Identify which cell holds the provided text, then report its [x, y] central coordinate. 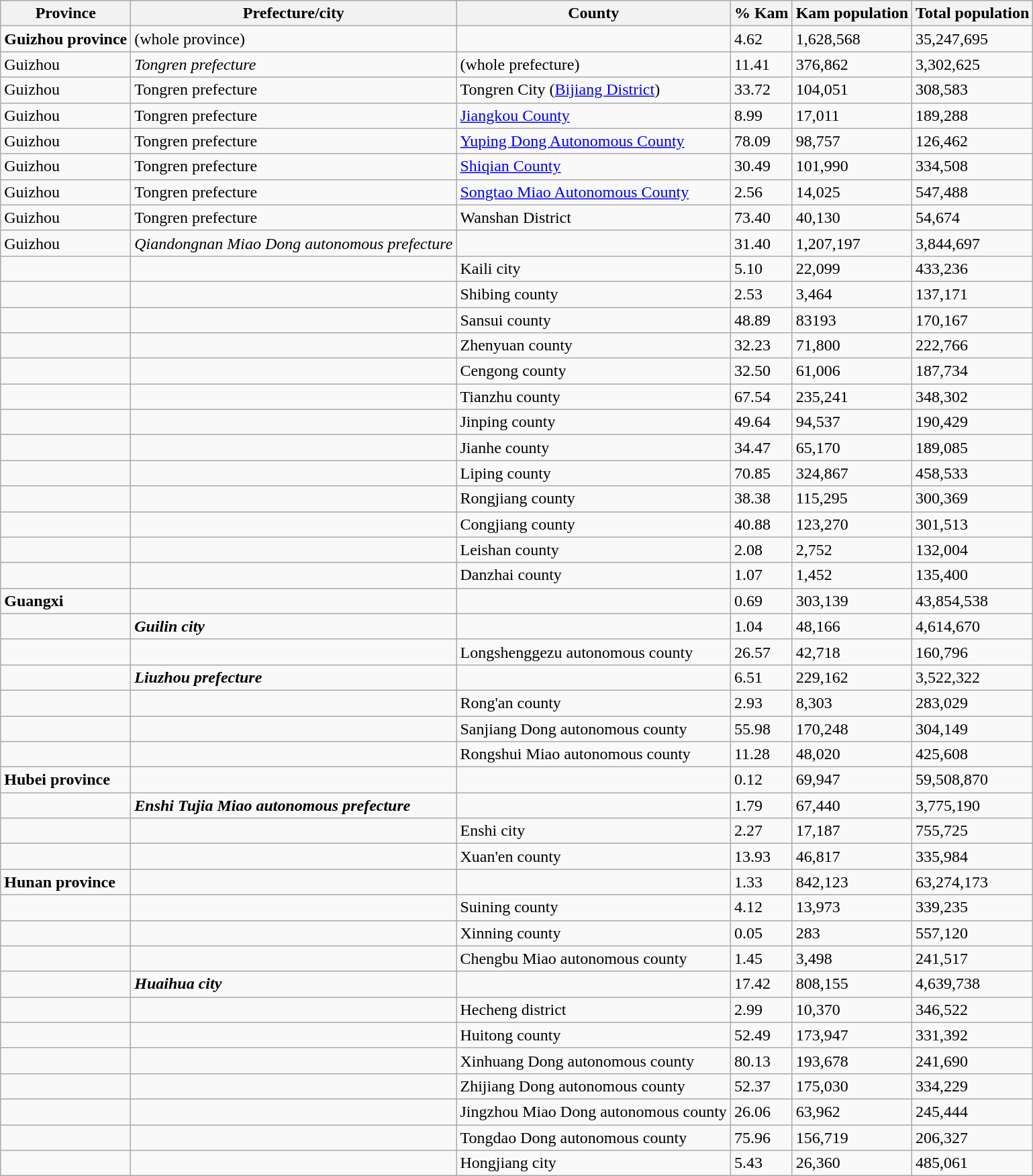
55.98 [761, 728]
30.49 [761, 166]
52.49 [761, 1035]
2.99 [761, 1010]
115,295 [852, 499]
Suining county [593, 908]
Jianhe county [593, 448]
Yuping Dong Autonomous County [593, 141]
3,775,190 [973, 805]
123,270 [852, 524]
Guilin city [294, 626]
137,171 [973, 294]
Rongjiang county [593, 499]
40.88 [761, 524]
6.51 [761, 677]
67,440 [852, 805]
Kam population [852, 13]
70.85 [761, 473]
65,170 [852, 448]
Danzhai county [593, 575]
Prefecture/city [294, 13]
67.54 [761, 397]
170,248 [852, 728]
126,462 [973, 141]
0.05 [761, 933]
94,537 [852, 422]
547,488 [973, 192]
14,025 [852, 192]
1,628,568 [852, 39]
4,639,738 [973, 984]
Cengong county [593, 371]
Shiqian County [593, 166]
Sanjiang Dong autonomous county [593, 728]
1.79 [761, 805]
324,867 [852, 473]
334,508 [973, 166]
300,369 [973, 499]
458,533 [973, 473]
160,796 [973, 652]
2,752 [852, 550]
1.33 [761, 882]
52.37 [761, 1086]
135,400 [973, 575]
40,130 [852, 217]
241,690 [973, 1061]
Xinhuang Dong autonomous county [593, 1061]
17,011 [852, 115]
63,962 [852, 1112]
Hubei province [66, 780]
22,099 [852, 268]
13,973 [852, 908]
339,235 [973, 908]
Jinping county [593, 422]
83193 [852, 320]
48.89 [761, 320]
County [593, 13]
485,061 [973, 1163]
229,162 [852, 677]
1.45 [761, 959]
17,187 [852, 831]
49.64 [761, 422]
170,167 [973, 320]
Xuan'en county [593, 856]
98,757 [852, 141]
Tongren City (Bijiang District) [593, 90]
3,844,697 [973, 243]
33.72 [761, 90]
173,947 [852, 1035]
433,236 [973, 268]
425,608 [973, 754]
283,029 [973, 703]
(whole province) [294, 39]
31.40 [761, 243]
Zhijiang Dong autonomous county [593, 1086]
1,452 [852, 575]
334,229 [973, 1086]
Zhenyuan county [593, 346]
348,302 [973, 397]
34.47 [761, 448]
132,004 [973, 550]
3,522,322 [973, 677]
Shibing county [593, 294]
Rong'an county [593, 703]
0.69 [761, 601]
Wanshan District [593, 217]
Huaihua city [294, 984]
Guangxi [66, 601]
11.41 [761, 64]
5.10 [761, 268]
0.12 [761, 780]
26.57 [761, 652]
Huitong county [593, 1035]
Total population [973, 13]
35,247,695 [973, 39]
48,166 [852, 626]
3,302,625 [973, 64]
755,725 [973, 831]
26.06 [761, 1112]
1.04 [761, 626]
Chengbu Miao autonomous county [593, 959]
78.09 [761, 141]
Jingzhou Miao Dong autonomous county [593, 1112]
10,370 [852, 1010]
Leishan county [593, 550]
5.43 [761, 1163]
3,464 [852, 294]
8.99 [761, 115]
48,020 [852, 754]
Sansui county [593, 320]
376,862 [852, 64]
54,674 [973, 217]
193,678 [852, 1061]
Congjiang county [593, 524]
Jiangkou County [593, 115]
189,288 [973, 115]
73.40 [761, 217]
8,303 [852, 703]
Hongjiang city [593, 1163]
26,360 [852, 1163]
Rongshui Miao autonomous county [593, 754]
206,327 [973, 1138]
80.13 [761, 1061]
304,149 [973, 728]
59,508,870 [973, 780]
32.23 [761, 346]
283 [852, 933]
557,120 [973, 933]
235,241 [852, 397]
11.28 [761, 754]
Enshi city [593, 831]
2.27 [761, 831]
301,513 [973, 524]
175,030 [852, 1086]
1,207,197 [852, 243]
2.56 [761, 192]
Qiandongnan Miao Dong autonomous prefecture [294, 243]
Province [66, 13]
Liuzhou prefecture [294, 677]
17.42 [761, 984]
2.53 [761, 294]
190,429 [973, 422]
75.96 [761, 1138]
245,444 [973, 1112]
303,139 [852, 601]
3,498 [852, 959]
346,522 [973, 1010]
Kaili city [593, 268]
32.50 [761, 371]
4.12 [761, 908]
187,734 [973, 371]
2.93 [761, 703]
Longshenggezu autonomous county [593, 652]
Guizhou province [66, 39]
42,718 [852, 652]
335,984 [973, 856]
4.62 [761, 39]
46,817 [852, 856]
Tongdao Dong autonomous county [593, 1138]
Songtao Miao Autonomous County [593, 192]
4,614,670 [973, 626]
189,085 [973, 448]
156,719 [852, 1138]
43,854,538 [973, 601]
101,990 [852, 166]
308,583 [973, 90]
1.07 [761, 575]
Enshi Tujia Miao autonomous prefecture [294, 805]
331,392 [973, 1035]
104,051 [852, 90]
241,517 [973, 959]
222,766 [973, 346]
Hecheng district [593, 1010]
808,155 [852, 984]
Xinning county [593, 933]
(whole prefecture) [593, 64]
Liping county [593, 473]
63,274,173 [973, 882]
61,006 [852, 371]
38.38 [761, 499]
13.93 [761, 856]
71,800 [852, 346]
2.08 [761, 550]
Hunan province [66, 882]
69,947 [852, 780]
Tianzhu county [593, 397]
% Kam [761, 13]
842,123 [852, 882]
